Scan for the cell matching the given text and deliver its [x, y] coordinate at center. 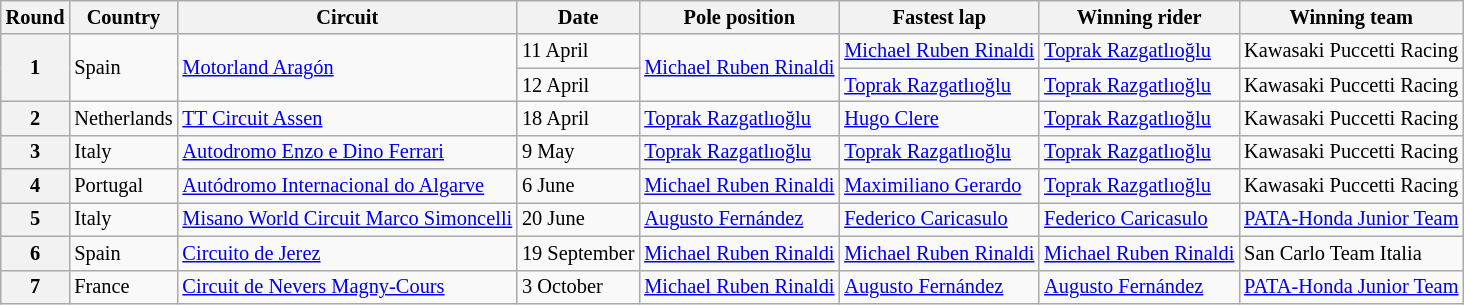
Pole position [739, 17]
3 [36, 152]
6 June [578, 186]
12 April [578, 85]
9 May [578, 152]
Maximiliano Gerardo [939, 186]
18 April [578, 118]
7 [36, 287]
Country [123, 17]
6 [36, 253]
Circuito de Jerez [348, 253]
TT Circuit Assen [348, 118]
1 [36, 68]
Circuit [348, 17]
Autodromo Enzo e Dino Ferrari [348, 152]
France [123, 287]
Winning rider [1139, 17]
19 September [578, 253]
3 October [578, 287]
Hugo Clere [939, 118]
San Carlo Team Italia [1351, 253]
11 April [578, 51]
Netherlands [123, 118]
20 June [578, 219]
Portugal [123, 186]
Fastest lap [939, 17]
4 [36, 186]
Round [36, 17]
Date [578, 17]
Circuit de Nevers Magny-Cours [348, 287]
2 [36, 118]
Misano World Circuit Marco Simoncelli [348, 219]
Motorland Aragón [348, 68]
Autódromo Internacional do Algarve [348, 186]
5 [36, 219]
Winning team [1351, 17]
